For the text-containing cell, return its midpoint in [x, y] coordinate format. 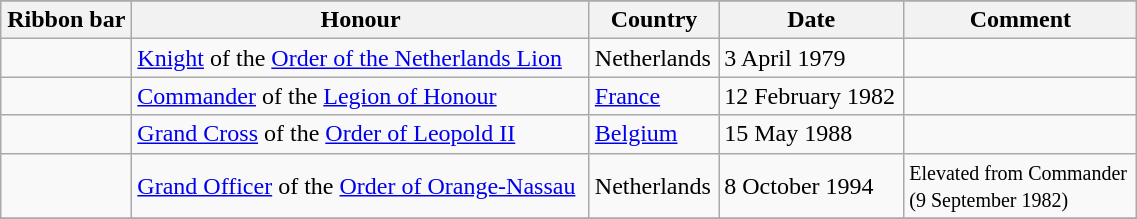
15 May 1988 [812, 134]
Country [654, 20]
Knight of the Order of the Netherlands Lion [361, 58]
France [654, 96]
Grand Officer of the Order of Orange-Nassau [361, 186]
Commander of the Legion of Honour [361, 96]
Elevated from Commander (9 September 1982) [1020, 186]
Honour [361, 20]
Grand Cross of the Order of Leopold II [361, 134]
Belgium [654, 134]
Comment [1020, 20]
8 October 1994 [812, 186]
3 April 1979 [812, 58]
Ribbon bar [66, 20]
Date [812, 20]
12 February 1982 [812, 96]
